Search for the cell housing the specified text and yield its [x, y] center coordinate. 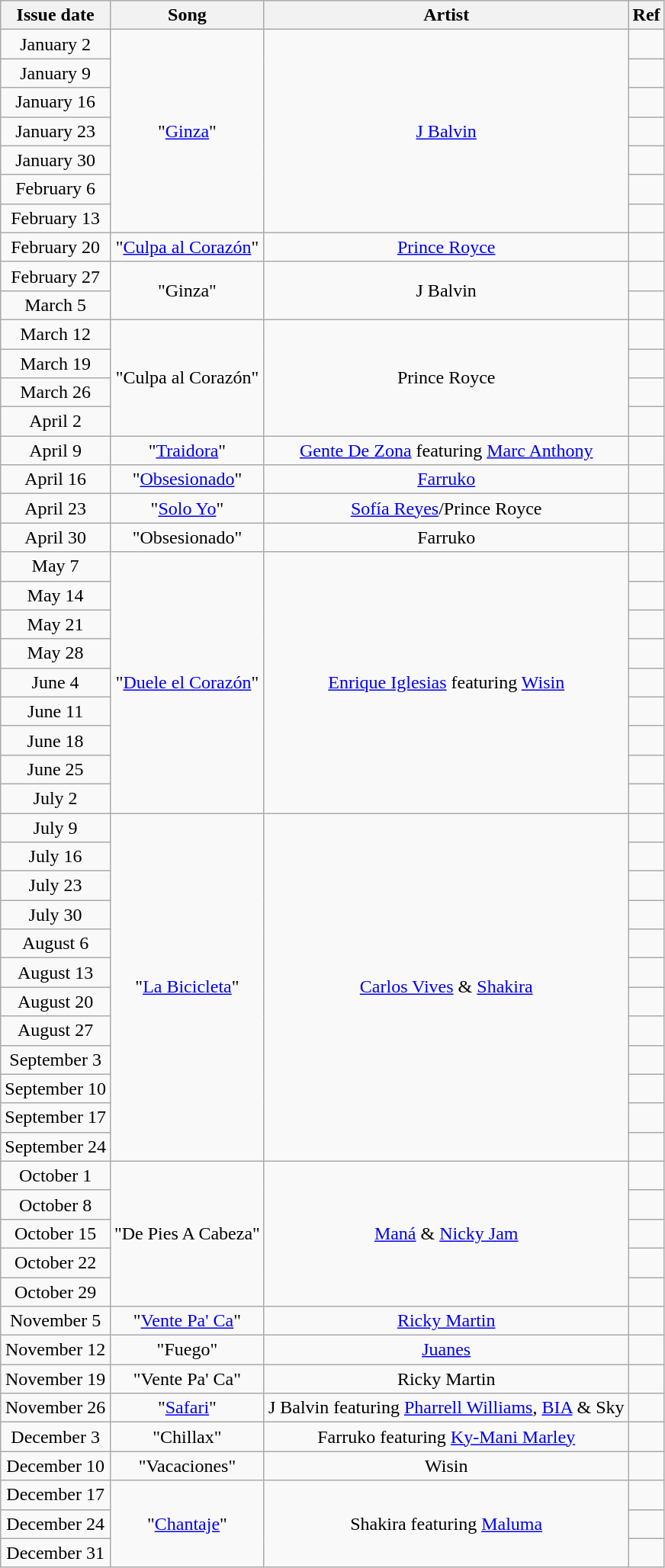
February 27 [56, 276]
Issue date [56, 15]
October 15 [56, 1233]
August 13 [56, 973]
May 28 [56, 653]
November 26 [56, 1408]
October 8 [56, 1204]
August 27 [56, 1031]
"Chillax" [187, 1437]
Maná & Nicky Jam [446, 1233]
November 5 [56, 1321]
November 19 [56, 1379]
May 14 [56, 595]
October 22 [56, 1262]
December 10 [56, 1466]
Wisin [446, 1466]
Song [187, 15]
March 5 [56, 305]
March 26 [56, 393]
Gente De Zona featuring Marc Anthony [446, 451]
January 2 [56, 44]
"Solo Yo" [187, 508]
"Safari" [187, 1408]
May 21 [56, 624]
Carlos Vives & Shakira [446, 986]
June 25 [56, 769]
December 31 [56, 1553]
Farruko featuring Ky-Mani Marley [446, 1437]
"Fuego" [187, 1350]
August 6 [56, 944]
January 23 [56, 131]
January 9 [56, 73]
December 24 [56, 1524]
Juanes [446, 1350]
March 12 [56, 334]
Enrique Iglesias featuring Wisin [446, 683]
May 7 [56, 566]
April 23 [56, 508]
July 30 [56, 915]
September 17 [56, 1117]
July 2 [56, 798]
April 16 [56, 479]
"Vacaciones" [187, 1466]
July 16 [56, 857]
November 12 [56, 1350]
September 10 [56, 1089]
September 3 [56, 1060]
April 2 [56, 422]
June 18 [56, 740]
April 9 [56, 451]
June 4 [56, 682]
"La Bicicleta" [187, 986]
January 16 [56, 102]
Sofía Reyes/Prince Royce [446, 508]
December 17 [56, 1495]
October 1 [56, 1175]
February 13 [56, 218]
Artist [446, 15]
February 20 [56, 247]
"De Pies A Cabeza" [187, 1233]
June 11 [56, 711]
Shakira featuring Maluma [446, 1524]
"Traidora" [187, 451]
"Chantaje" [187, 1524]
February 6 [56, 189]
July 23 [56, 886]
"Duele el Corazón" [187, 683]
January 30 [56, 160]
Ref [647, 15]
July 9 [56, 827]
October 29 [56, 1292]
April 30 [56, 537]
March 19 [56, 364]
December 3 [56, 1437]
September 24 [56, 1146]
J Balvin featuring Pharrell Williams, BIA & Sky [446, 1408]
August 20 [56, 1002]
